From the cell containing the given text, extract its center point as [x, y] coordinate. 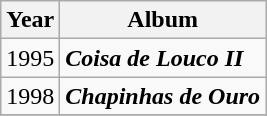
Year [30, 20]
Album [163, 20]
Coisa de Louco II [163, 58]
Chapinhas de Ouro [163, 96]
1998 [30, 96]
1995 [30, 58]
